Determine the (X, Y) coordinate at the center of the cell enclosing the given text.  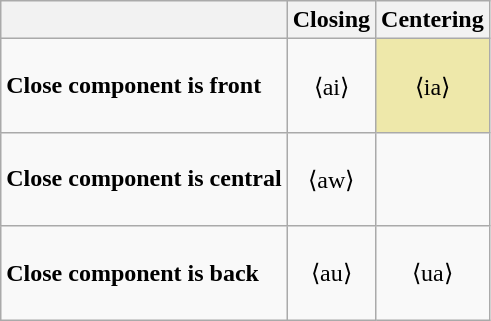
⟨ia⟩ (433, 86)
⟨ua⟩ (433, 273)
Close component is central (144, 179)
Centering (433, 20)
Close component is front (144, 86)
Closing (331, 20)
⟨au⟩ (331, 273)
Close component is back (144, 273)
⟨ai⟩ (331, 86)
⟨aw⟩ (331, 179)
